Capture the cell that displays the provided text and extract its (X, Y) central coordinate. 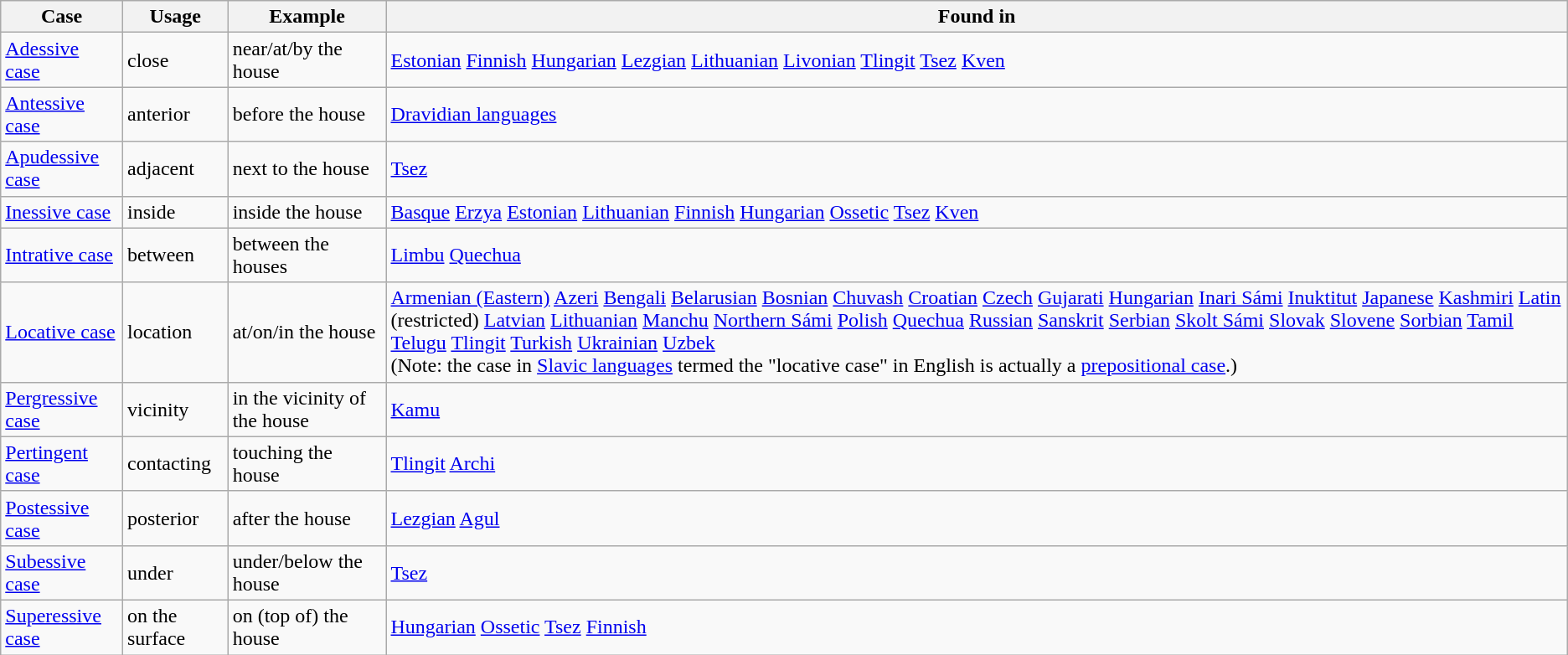
Usage (175, 17)
inside (175, 212)
Adessive case (62, 60)
anterior (175, 114)
Example (307, 17)
Locative case (62, 332)
Lezgian Agul (977, 518)
next to the house (307, 169)
location (175, 332)
Subessive case (62, 573)
Hungarian Ossetic Tsez Finnish (977, 627)
Found in (977, 17)
Tlingit Archi (977, 464)
vicinity (175, 409)
on the surface (175, 627)
near/at/by the house (307, 60)
at/on/in the house (307, 332)
Kamu (977, 409)
in the vicinity of the house (307, 409)
inside the house (307, 212)
posterior (175, 518)
Postessive case (62, 518)
Superessive case (62, 627)
between (175, 255)
Pertingent case (62, 464)
after the house (307, 518)
before the house (307, 114)
Intrative case (62, 255)
Antessive case (62, 114)
between the houses (307, 255)
touching the house (307, 464)
under (175, 573)
Basque Erzya Estonian Lithuanian Finnish Hungarian Ossetic Tsez Kven (977, 212)
Limbu Quechua (977, 255)
adjacent (175, 169)
Pergressive case (62, 409)
contacting (175, 464)
Estonian Finnish Hungarian Lezgian Lithuanian Livonian Tlingit Tsez Kven (977, 60)
Dravidian languages (977, 114)
close (175, 60)
Apudessive case (62, 169)
on (top of) the house (307, 627)
Case (62, 17)
Inessive case (62, 212)
under/below the house (307, 573)
